Extract the (x, y) coordinate from the center of the cell holding the provided text.  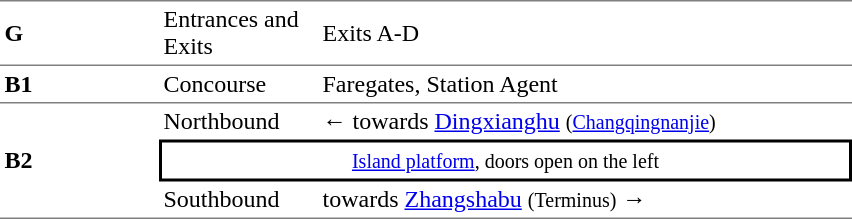
Island platform, doors open on the left (506, 161)
Exits A-D (585, 33)
G (80, 33)
Northbound (238, 122)
Entrances and Exits (238, 33)
← towards Dingxianghu (Changqingnanjie) (585, 122)
Faregates, Station Agent (585, 85)
B1 (80, 85)
Concourse (238, 85)
